Output the [X, Y] coordinate of the center of the cell containing the given text.  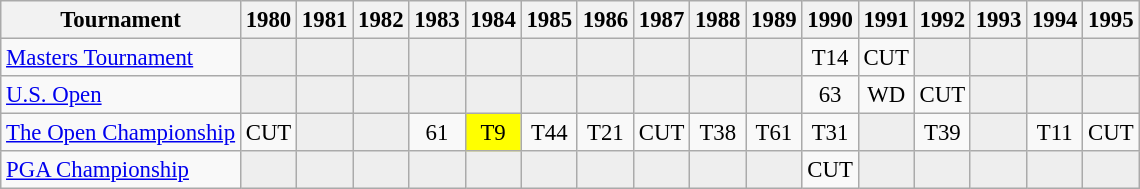
1980 [268, 20]
T9 [493, 133]
PGA Championship [121, 170]
T21 [605, 133]
T14 [830, 58]
1988 [718, 20]
1995 [1111, 20]
T11 [1055, 133]
U.S. Open [121, 95]
1987 [661, 20]
1990 [830, 20]
61 [437, 133]
1982 [381, 20]
Tournament [121, 20]
1989 [774, 20]
1994 [1055, 20]
1985 [549, 20]
T39 [942, 133]
1993 [998, 20]
1981 [325, 20]
T38 [718, 133]
1991 [886, 20]
1983 [437, 20]
T44 [549, 133]
1984 [493, 20]
WD [886, 95]
1992 [942, 20]
63 [830, 95]
The Open Championship [121, 133]
T31 [830, 133]
T61 [774, 133]
1986 [605, 20]
Masters Tournament [121, 58]
